For the text-containing cell, return its midpoint in (x, y) coordinate format. 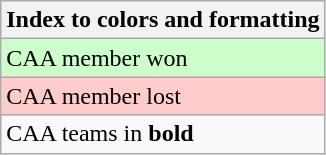
CAA member lost (163, 96)
Index to colors and formatting (163, 20)
CAA teams in bold (163, 134)
CAA member won (163, 58)
